Identify which cell holds the provided text, then report its (X, Y) central coordinate. 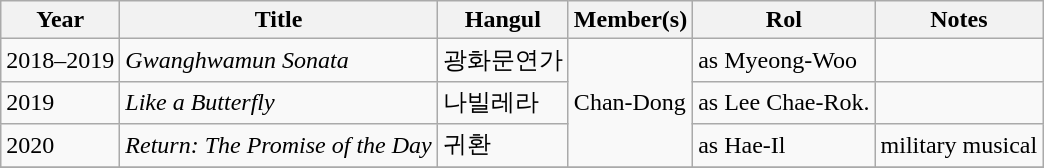
귀환 (502, 146)
as Hae-Il (784, 146)
Rol (784, 20)
as Myeong-Woo (784, 60)
2019 (60, 102)
2020 (60, 146)
military musical (959, 146)
Notes (959, 20)
2018–2019 (60, 60)
as Lee Chae-Rok. (784, 102)
Member(s) (630, 20)
Gwanghwamun Sonata (278, 60)
Title (278, 20)
Year (60, 20)
Return: The Promise of the Day (278, 146)
Chan-Dong (630, 103)
Hangul (502, 20)
Like a Butterfly (278, 102)
나빌레라 (502, 102)
광화문연가 (502, 60)
